Search for the cell housing the specified text and yield its (x, y) center coordinate. 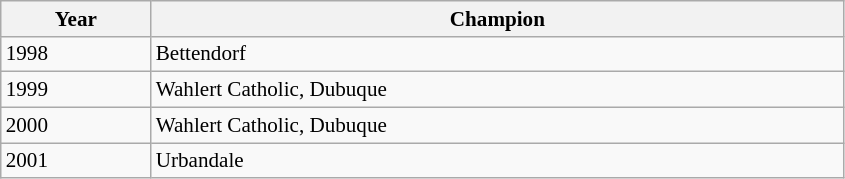
Bettendorf (498, 54)
Year (76, 18)
2000 (76, 124)
1999 (76, 90)
1998 (76, 54)
Champion (498, 18)
2001 (76, 160)
Urbandale (498, 160)
